Pinpoint the cell where the given text exists, returning its (X, Y) midpoint coordinate. 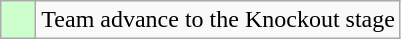
Team advance to the Knockout stage (218, 20)
